Output the [X, Y] coordinate of the center of the cell containing the given text.  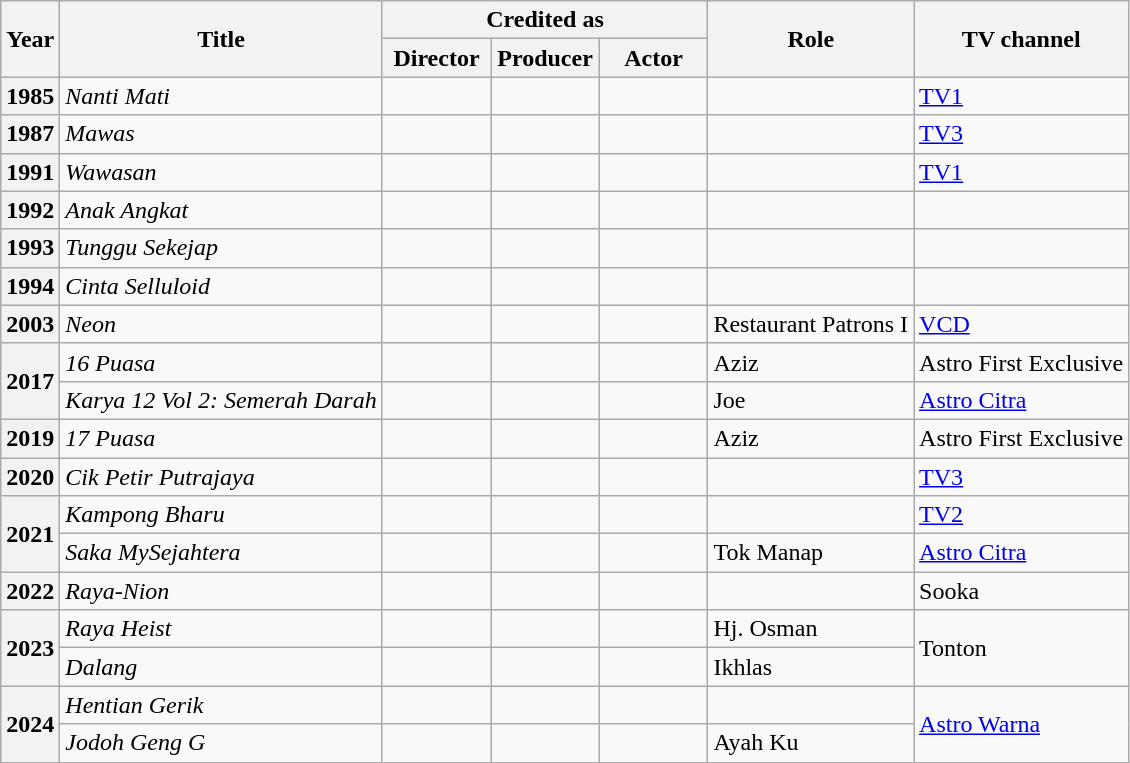
Producer [546, 58]
16 Puasa [221, 362]
Role [811, 39]
2020 [30, 477]
Raya Heist [221, 629]
VCD [1022, 324]
TV2 [1022, 515]
Director [436, 58]
Tok Manap [811, 553]
Ikhlas [811, 667]
Credited as [545, 20]
Tonton [1022, 648]
Actor [654, 58]
TV channel [1022, 39]
17 Puasa [221, 438]
Sooka [1022, 591]
2024 [30, 724]
2021 [30, 534]
Neon [221, 324]
Saka MySejahtera [221, 553]
Tunggu Sekejap [221, 248]
1993 [30, 248]
Year [30, 39]
1992 [30, 210]
Jodoh Geng G [221, 743]
Astro Warna [1022, 724]
Cinta Selluloid [221, 286]
Dalang [221, 667]
Ayah Ku [811, 743]
Cik Petir Putrajaya [221, 477]
Kampong Bharu [221, 515]
1991 [30, 172]
2017 [30, 381]
2019 [30, 438]
1994 [30, 286]
Nanti Mati [221, 96]
2022 [30, 591]
Mawas [221, 134]
Karya 12 Vol 2: Semerah Darah [221, 400]
Hj. Osman [811, 629]
Raya-Nion [221, 591]
Restaurant Patrons I [811, 324]
2003 [30, 324]
1987 [30, 134]
Anak Angkat [221, 210]
Hentian Gerik [221, 705]
Wawasan [221, 172]
2023 [30, 648]
Joe [811, 400]
1985 [30, 96]
Title [221, 39]
